Pinpoint the cell where the given text exists, returning its [x, y] midpoint coordinate. 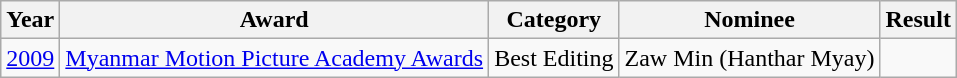
2009 [30, 58]
Myanmar Motion Picture Academy Awards [274, 58]
Zaw Min (Hanthar Myay) [750, 58]
Year [30, 20]
Category [554, 20]
Nominee [750, 20]
Result [918, 20]
Award [274, 20]
Best Editing [554, 58]
